Find where the given text appears and provide that cell's center as (X, Y) coordinate. 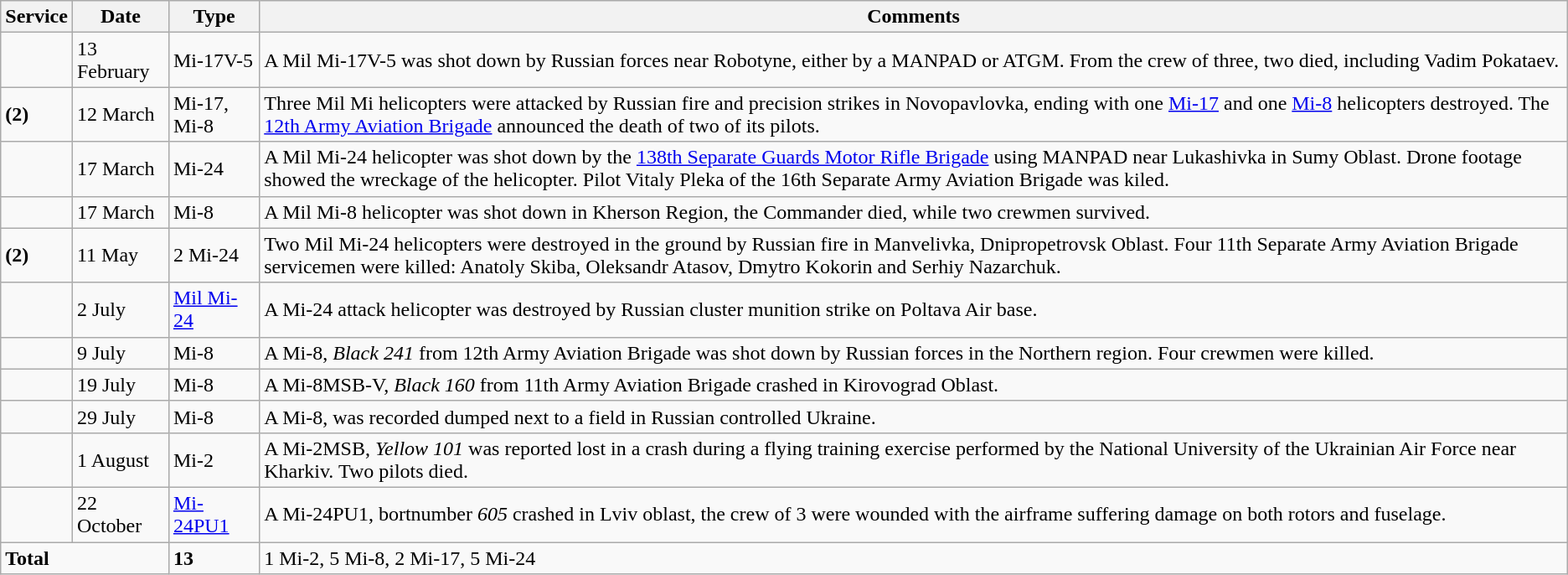
A Mil Mi-17V-5 was shot down by Russian forces near Robotyne, either by a MANPAD or ATGM. From the crew of three, two died, including Vadim Pokataev. (914, 60)
A Mi-24 attack helicopter was destroyed by Russian cluster munition strike on Poltava Air base. (914, 310)
Mi-17V-5 (214, 60)
1 Mi-2, 5 Mi-8, 2 Mi-17, 5 Mi-24 (914, 557)
Mil Mi-24 (214, 310)
Type (214, 17)
2 Mi-24 (214, 255)
1 August (121, 459)
13 February (121, 60)
Mi-24PU1 (214, 515)
A Mi-8MSB-V, Black 160 from 11th Army Aviation Brigade crashed in Kirovograd Oblast. (914, 385)
22 October (121, 515)
19 July (121, 385)
Mi-24 (214, 169)
A Mi-8, was recorded dumped next to a field in Russian controlled Ukraine. (914, 417)
A Mi-24PU1, bortnumber 605 crashed in Lviv oblast, the crew of 3 were wounded with the airframe suffering damage on both rotors and fuselage. (914, 515)
Mi-2 (214, 459)
9 July (121, 353)
Service (37, 17)
12 March (121, 114)
13 (214, 557)
29 July (121, 417)
Total (85, 557)
11 May (121, 255)
A Mil Mi-8 helicopter was shot down in Kherson Region, the Commander died, while two crewmen survived. (914, 212)
Comments (914, 17)
A Mi-8, Black 241 from 12th Army Aviation Brigade was shot down by Russian forces in the Northern region. Four crewmen were killed. (914, 353)
Mi-17, Mi-8 (214, 114)
2 July (121, 310)
Date (121, 17)
